Provide the [X, Y] coordinate of the cell's center where the given text is located.  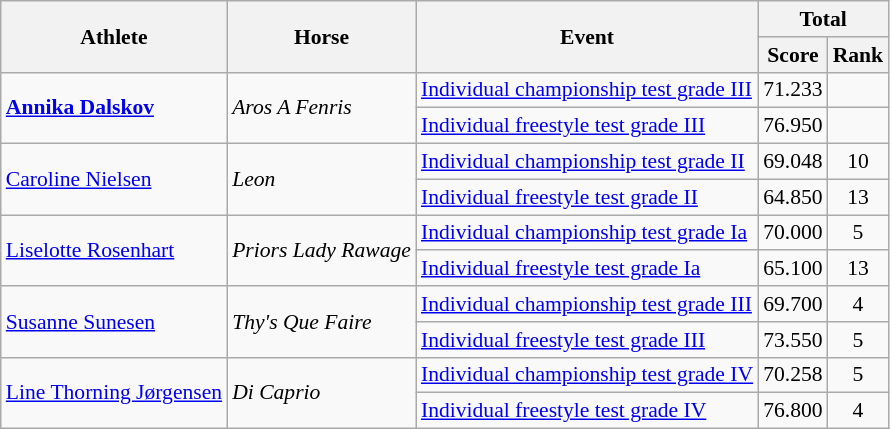
70.258 [792, 375]
Caroline Nielsen [114, 180]
Rank [858, 55]
Susanne Sunesen [114, 322]
Horse [322, 36]
Liselotte Rosenhart [114, 250]
Leon [322, 180]
Annika Dalskov [114, 108]
Di Caprio [322, 392]
Individual freestyle test grade IV [587, 411]
Line Thorning Jørgensen [114, 392]
76.950 [792, 126]
Event [587, 36]
Priors Lady Rawage [322, 250]
Score [792, 55]
64.850 [792, 197]
Individual freestyle test grade II [587, 197]
70.000 [792, 233]
Athlete [114, 36]
73.550 [792, 340]
Individual championship test grade Ia [587, 233]
Individual championship test grade IV [587, 375]
Aros A Fenris [322, 108]
65.100 [792, 269]
Individual freestyle test grade Ia [587, 269]
69.048 [792, 162]
10 [858, 162]
Total [823, 19]
71.233 [792, 90]
Individual championship test grade II [587, 162]
69.700 [792, 304]
76.800 [792, 411]
Thy's Que Faire [322, 322]
